Determine the (X, Y) coordinate at the center of the cell enclosing the given text.  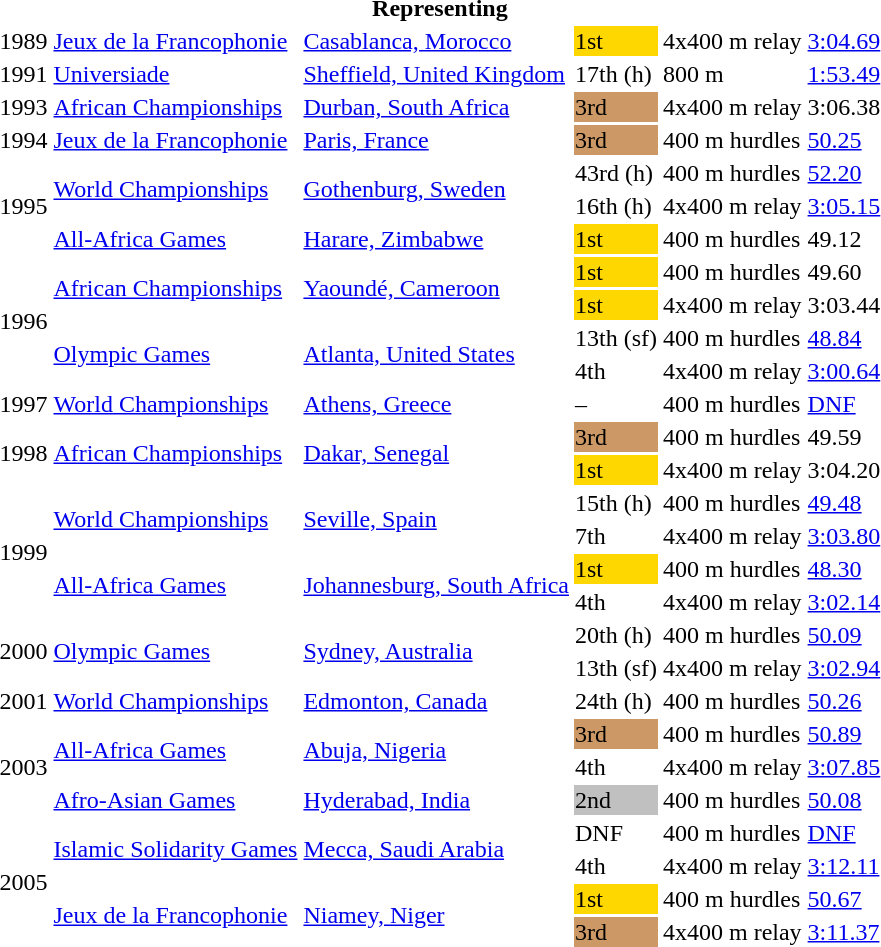
Islamic Solidarity Games (176, 850)
DNF (616, 833)
16th (h) (616, 206)
20th (h) (616, 635)
Abuja, Nigeria (436, 750)
Universiade (176, 74)
Athens, Greece (436, 404)
7th (616, 536)
– (616, 404)
Casablanca, Morocco (436, 41)
43rd (h) (616, 173)
Paris, France (436, 140)
Dakar, Senegal (436, 454)
Harare, Zimbabwe (436, 239)
Afro-Asian Games (176, 800)
Edmonton, Canada (436, 701)
Atlanta, United States (436, 354)
Seville, Spain (436, 520)
Niamey, Niger (436, 916)
2nd (616, 800)
Durban, South Africa (436, 107)
15th (h) (616, 503)
Sheffield, United Kingdom (436, 74)
Johannesburg, South Africa (436, 586)
24th (h) (616, 701)
800 m (732, 74)
Mecca, Saudi Arabia (436, 850)
Yaoundé, Cameroon (436, 288)
17th (h) (616, 74)
Sydney, Australia (436, 652)
Gothenburg, Sweden (436, 190)
Hyderabad, India (436, 800)
